From the cell containing the given text, extract its center point as [X, Y] coordinate. 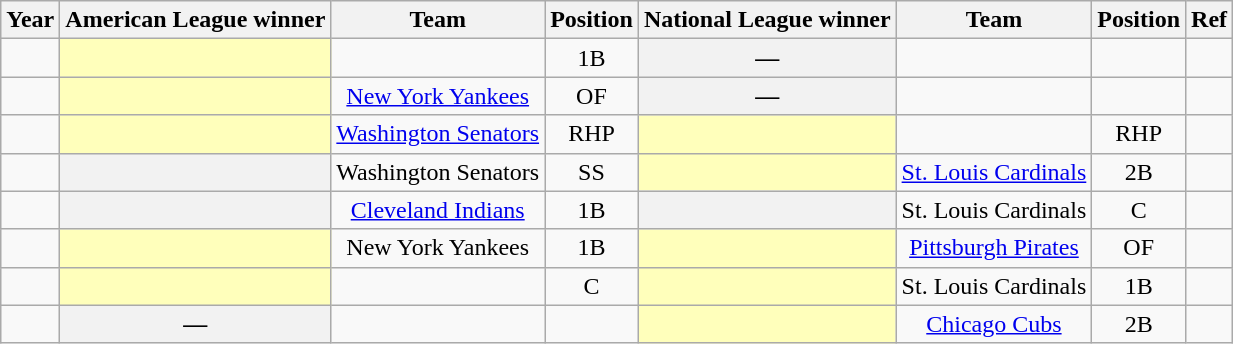
SS [592, 172]
National League winner [767, 20]
Year [30, 20]
Chicago Cubs [994, 324]
American League winner [196, 20]
Ref [1210, 20]
Pittsburgh Pirates [994, 248]
Cleveland Indians [438, 210]
